Provide the [x, y] coordinate of the cell's center where the given text is located.  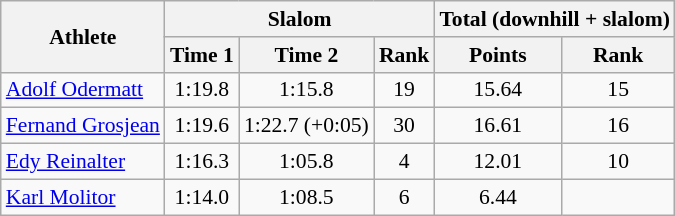
Points [498, 55]
Time 1 [202, 55]
19 [404, 90]
12.01 [498, 162]
6 [404, 197]
Edy Reinalter [83, 162]
1:05.8 [306, 162]
4 [404, 162]
1:14.0 [202, 197]
1:19.6 [202, 126]
1:08.5 [306, 197]
Total (downhill + slalom) [554, 19]
6.44 [498, 197]
1:16.3 [202, 162]
1:22.7 (+0:05) [306, 126]
1:19.8 [202, 90]
Karl Molitor [83, 197]
Fernand Grosjean [83, 126]
Adolf Odermatt [83, 90]
30 [404, 126]
16 [618, 126]
16.61 [498, 126]
15.64 [498, 90]
10 [618, 162]
Time 2 [306, 55]
Athlete [83, 36]
1:15.8 [306, 90]
Slalom [300, 19]
15 [618, 90]
